Capture the cell that displays the provided text and extract its [X, Y] central coordinate. 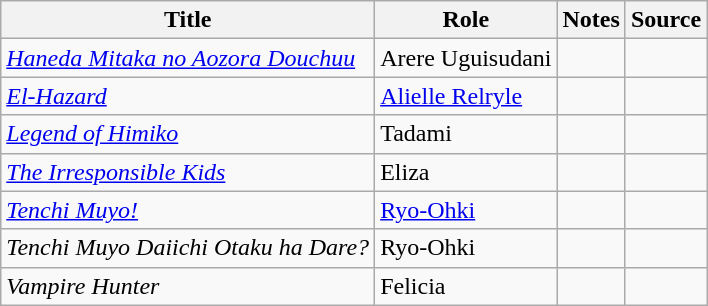
Source [666, 20]
Felicia [466, 286]
Role [466, 20]
The Irresponsible Kids [188, 172]
Alielle Relryle [466, 96]
El-Hazard [188, 96]
Notes [591, 20]
Legend of Himiko [188, 134]
Eliza [466, 172]
Vampire Hunter [188, 286]
Haneda Mitaka no Aozora Douchuu [188, 58]
Arere Uguisudani [466, 58]
Tenchi Muyo! [188, 210]
Tenchi Muyo Daiichi Otaku ha Dare? [188, 248]
Title [188, 20]
Tadami [466, 134]
